Find where the given text appears and provide that cell's center as [X, Y] coordinate. 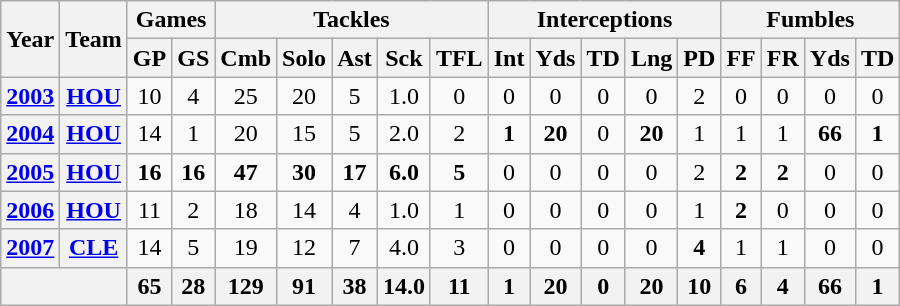
Fumbles [810, 20]
65 [149, 286]
7 [355, 248]
2005 [30, 172]
14.0 [404, 286]
17 [355, 172]
Solo [304, 58]
Cmb [246, 58]
3 [459, 248]
129 [246, 286]
15 [304, 134]
GS [194, 58]
Lng [651, 58]
47 [246, 172]
Games [170, 20]
Interceptions [604, 20]
28 [194, 286]
2003 [30, 96]
Year [30, 39]
Int [509, 58]
2.0 [404, 134]
Tackles [352, 20]
TFL [459, 58]
Ast [355, 58]
Team [94, 39]
2004 [30, 134]
18 [246, 210]
25 [246, 96]
12 [304, 248]
30 [304, 172]
19 [246, 248]
GP [149, 58]
2006 [30, 210]
2007 [30, 248]
6.0 [404, 172]
PD [700, 58]
FR [782, 58]
6 [741, 286]
38 [355, 286]
91 [304, 286]
FF [741, 58]
Sck [404, 58]
CLE [94, 248]
4.0 [404, 248]
